Identify which cell holds the provided text, then report its [X, Y] central coordinate. 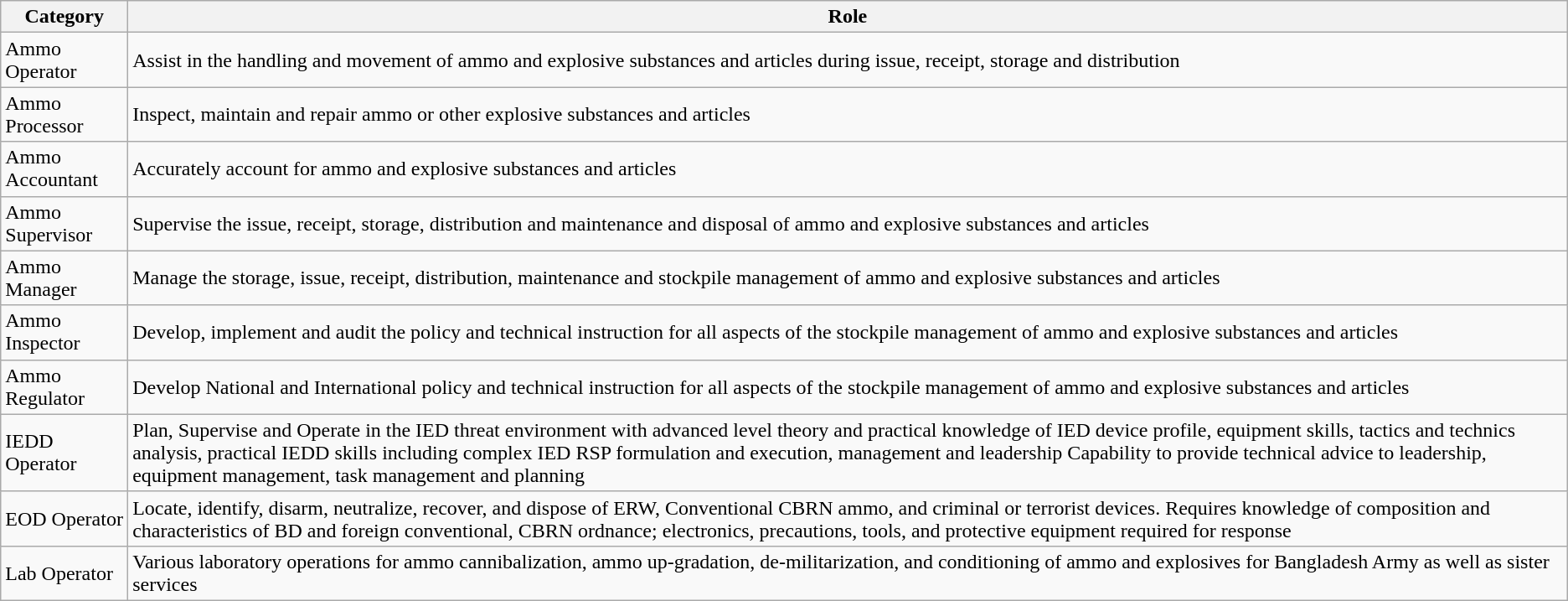
Ammo Manager [64, 278]
Ammo Accountant [64, 169]
Ammo Supervisor [64, 223]
Role [848, 17]
Accurately account for ammo and explosive substances and articles [848, 169]
Ammo Operator [64, 60]
Assist in the handling and movement of ammo and explosive substances and articles during issue, receipt, storage and distribution [848, 60]
Manage the storage, issue, receipt, distribution, maintenance and stockpile management of ammo and explosive substances and articles [848, 278]
Supervise the issue, receipt, storage, distribution and maintenance and disposal of ammo and explosive substances and articles [848, 223]
Category [64, 17]
Ammo Inspector [64, 332]
Inspect, maintain and repair ammo or other explosive substances and articles [848, 114]
Ammo Processor [64, 114]
Ammo Regulator [64, 387]
Lab Operator [64, 573]
EOD Operator [64, 518]
IEDD Operator [64, 453]
